Extract the (X, Y) coordinate from the center of the cell holding the provided text.  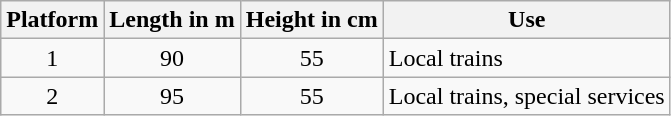
Length in m (172, 20)
Use (526, 20)
Local trains, special services (526, 96)
90 (172, 58)
Local trains (526, 58)
Platform (52, 20)
Height in cm (312, 20)
1 (52, 58)
95 (172, 96)
2 (52, 96)
